Capture the cell that displays the provided text and extract its (x, y) central coordinate. 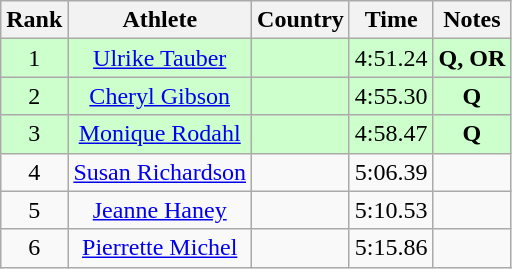
5:10.53 (391, 210)
5:15.86 (391, 248)
4:58.47 (391, 134)
Monique Rodahl (160, 134)
3 (34, 134)
Notes (472, 20)
4 (34, 172)
Susan Richardson (160, 172)
1 (34, 58)
Cheryl Gibson (160, 96)
4:55.30 (391, 96)
Country (301, 20)
4:51.24 (391, 58)
Time (391, 20)
Q, OR (472, 58)
Rank (34, 20)
6 (34, 248)
Athlete (160, 20)
2 (34, 96)
Jeanne Haney (160, 210)
Pierrette Michel (160, 248)
5:06.39 (391, 172)
Ulrike Tauber (160, 58)
5 (34, 210)
